Identify which cell holds the provided text, then report its (X, Y) central coordinate. 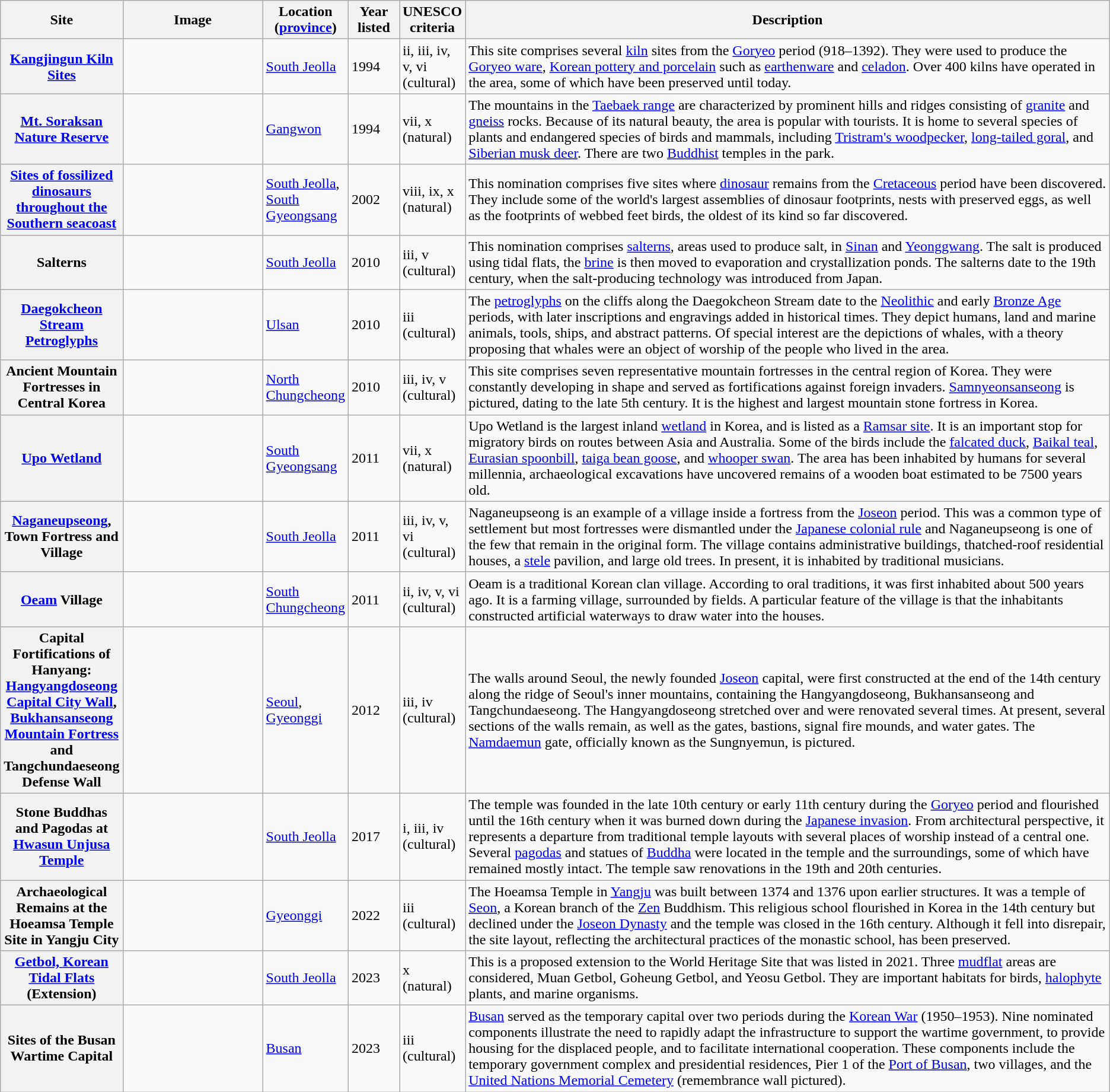
2002 (374, 199)
Oeam Village (62, 599)
Upo Wetland (62, 458)
Year listed (374, 20)
2012 (374, 709)
North Chungcheong (305, 387)
Gyeonggi (305, 916)
Capital Fortifications of Hanyang: Hangyangdoseong Capital City Wall, Bukhansanseong Mountain Fortress and Tangchundaeseong Defense Wall (62, 709)
Description (787, 20)
iii, v (cultural) (433, 262)
Gangwon (305, 129)
2022 (374, 916)
Kangjingun Kiln Sites (62, 66)
i, iii, iv (cultural) (433, 836)
iii, iv (cultural) (433, 709)
Stone Buddhas and Pagodas at Hwasun Unjusa Temple (62, 836)
Seoul, Gyeonggi (305, 709)
Naganeupseong, Town Fortress and Village (62, 536)
iii, iv, v, vi (cultural) (433, 536)
Salterns (62, 262)
South Jeolla, South Gyeongsang (305, 199)
Mt. Soraksan Nature Reserve (62, 129)
ii, iii, iv, v, vi (cultural) (433, 66)
UNESCO criteria (433, 20)
x (natural) (433, 978)
Ulsan (305, 325)
2017 (374, 836)
ii, iv, v, vi (cultural) (433, 599)
iii, iv, v (cultural) (433, 387)
Sites of the Busan Wartime Capital (62, 1049)
Getbol, Korean Tidal Flats (Extension) (62, 978)
Image (193, 20)
Archaeological Remains at the Hoeamsa Temple Site in Yangju City (62, 916)
South Chungcheong (305, 599)
viii, ix, x (natural) (433, 199)
Ancient Mountain Fortresses in Central Korea (62, 387)
South Gyeongsang (305, 458)
Daegokcheon Stream Petroglyphs (62, 325)
Site (62, 20)
Location (province) (305, 20)
Busan (305, 1049)
Sites of fossilized dinosaurs throughout the Southern seacoast (62, 199)
